Capture the cell that displays the provided text and extract its (X, Y) central coordinate. 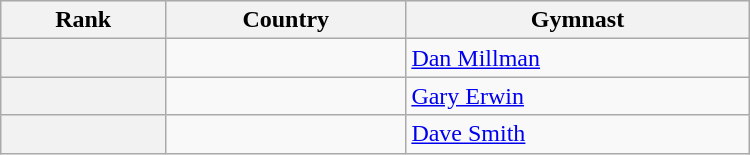
Country (286, 20)
Dan Millman (578, 58)
Gymnast (578, 20)
Rank (84, 20)
Dave Smith (578, 134)
Gary Erwin (578, 96)
